For the text-containing cell, return its midpoint in [X, Y] coordinate format. 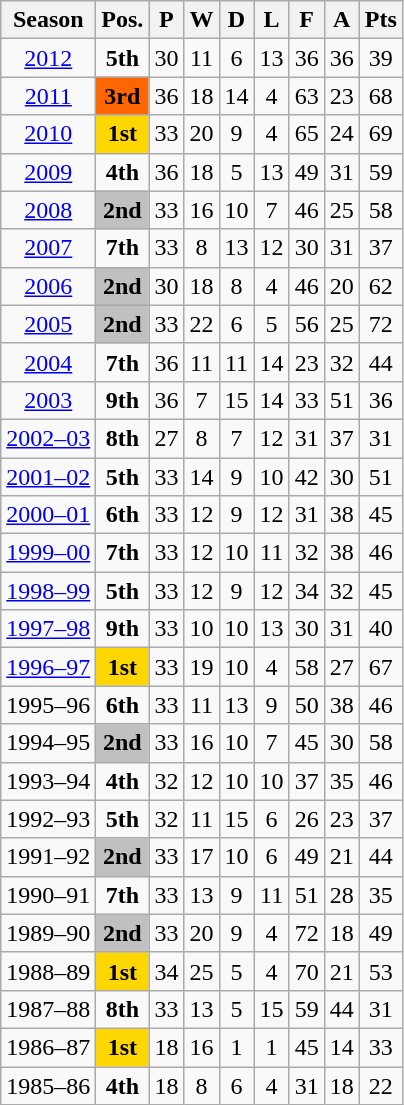
2005 [48, 324]
A [342, 20]
1995–96 [48, 705]
2004 [48, 362]
W [202, 20]
69 [380, 134]
40 [380, 629]
P [166, 20]
F [306, 20]
53 [380, 971]
2009 [48, 172]
67 [380, 667]
L [272, 20]
2001–02 [48, 477]
24 [342, 134]
39 [380, 58]
68 [380, 96]
1996–97 [48, 667]
2012 [48, 58]
3rd [122, 96]
42 [306, 477]
2003 [48, 400]
D [236, 20]
1989–90 [48, 933]
19 [202, 667]
70 [306, 971]
1986–87 [48, 1047]
Pts [380, 20]
26 [306, 819]
2000–01 [48, 515]
1988–89 [48, 971]
50 [306, 705]
1999–00 [48, 553]
1991–92 [48, 857]
2011 [48, 96]
28 [342, 895]
2007 [48, 248]
2008 [48, 210]
63 [306, 96]
1987–88 [48, 1009]
62 [380, 286]
65 [306, 134]
1985–86 [48, 1085]
1998–99 [48, 591]
1994–95 [48, 743]
17 [202, 857]
56 [306, 324]
2002–03 [48, 438]
2006 [48, 286]
1990–91 [48, 895]
1997–98 [48, 629]
Season [48, 20]
Pos. [122, 20]
2010 [48, 134]
1993–94 [48, 781]
1992–93 [48, 819]
